Determine the (x, y) coordinate at the center of the cell enclosing the given text.  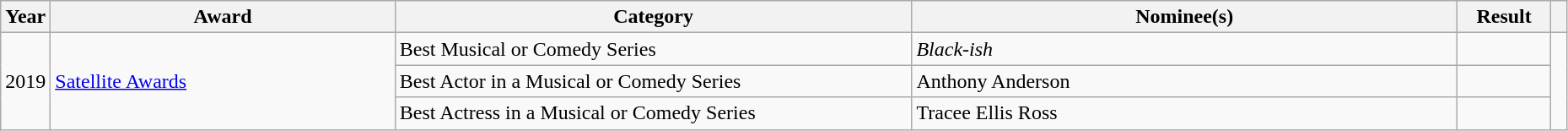
Black-ish (1184, 49)
Tracee Ellis Ross (1184, 113)
Best Actor in a Musical or Comedy Series (653, 81)
Best Actress in a Musical or Comedy Series (653, 113)
Year (25, 17)
Category (653, 17)
Anthony Anderson (1184, 81)
Nominee(s) (1184, 17)
Result (1503, 17)
Award (223, 17)
2019 (25, 81)
Satellite Awards (223, 81)
Best Musical or Comedy Series (653, 49)
